Output the (X, Y) coordinate of the center of the cell containing the given text.  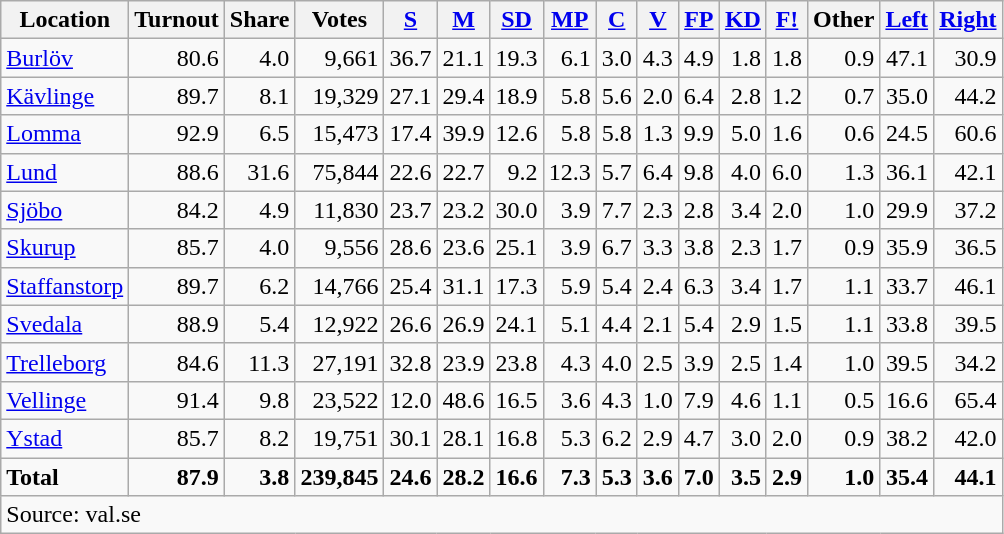
2.1 (658, 324)
11,830 (340, 210)
Right (968, 20)
3.5 (742, 477)
36.7 (410, 58)
29.9 (907, 210)
5.9 (570, 286)
42.0 (968, 438)
Votes (340, 20)
239,845 (340, 477)
17.4 (410, 134)
44.1 (968, 477)
8.2 (260, 438)
48.6 (464, 400)
87.9 (177, 477)
Trelleborg (65, 362)
30.9 (968, 58)
12.0 (410, 400)
19,329 (340, 96)
0.7 (844, 96)
23,522 (340, 400)
36.1 (907, 172)
29.4 (464, 96)
11.3 (260, 362)
0.5 (844, 400)
Turnout (177, 20)
4.6 (742, 400)
35.4 (907, 477)
1.6 (786, 134)
91.4 (177, 400)
Sjöbo (65, 210)
19,751 (340, 438)
9,556 (340, 248)
SD (516, 20)
KD (742, 20)
46.1 (968, 286)
28.2 (464, 477)
36.5 (968, 248)
65.4 (968, 400)
22.6 (410, 172)
47.1 (907, 58)
M (464, 20)
7.3 (570, 477)
42.1 (968, 172)
9,661 (340, 58)
28.1 (464, 438)
7.7 (616, 210)
Other (844, 20)
1.2 (786, 96)
Left (907, 20)
S (410, 20)
31.1 (464, 286)
24.6 (410, 477)
5.0 (742, 134)
30.1 (410, 438)
24.5 (907, 134)
V (658, 20)
17.3 (516, 286)
38.2 (907, 438)
24.1 (516, 324)
32.8 (410, 362)
37.2 (968, 210)
35.9 (907, 248)
33.7 (907, 286)
5.6 (616, 96)
Lomma (65, 134)
44.2 (968, 96)
16.8 (516, 438)
31.6 (260, 172)
Source: val.se (502, 515)
F! (786, 20)
1.4 (786, 362)
Staffanstorp (65, 286)
22.7 (464, 172)
21.1 (464, 58)
39.9 (464, 134)
15,473 (340, 134)
84.2 (177, 210)
0.6 (844, 134)
4.4 (616, 324)
3.3 (658, 248)
23.8 (516, 362)
12,922 (340, 324)
Kävlinge (65, 96)
Total (65, 477)
23.2 (464, 210)
92.9 (177, 134)
75,844 (340, 172)
5.1 (570, 324)
12.6 (516, 134)
26.9 (464, 324)
12.3 (570, 172)
25.4 (410, 286)
6.7 (616, 248)
9.2 (516, 172)
35.0 (907, 96)
6.3 (698, 286)
7.9 (698, 400)
18.9 (516, 96)
26.6 (410, 324)
Svedala (65, 324)
88.9 (177, 324)
80.6 (177, 58)
60.6 (968, 134)
16.5 (516, 400)
FP (698, 20)
28.6 (410, 248)
4.7 (698, 438)
23.6 (464, 248)
27.1 (410, 96)
Vellinge (65, 400)
34.2 (968, 362)
Location (65, 20)
9.9 (698, 134)
2.4 (658, 286)
14,766 (340, 286)
8.1 (260, 96)
MP (570, 20)
Skurup (65, 248)
Lund (65, 172)
C (616, 20)
Share (260, 20)
88.6 (177, 172)
7.0 (698, 477)
23.9 (464, 362)
Ystad (65, 438)
1.5 (786, 324)
6.1 (570, 58)
33.8 (907, 324)
5.7 (616, 172)
Burlöv (65, 58)
6.5 (260, 134)
30.0 (516, 210)
27,191 (340, 362)
84.6 (177, 362)
6.0 (786, 172)
19.3 (516, 58)
25.1 (516, 248)
23.7 (410, 210)
